Locate the cell with the specified text and output its [x, y] center coordinate. 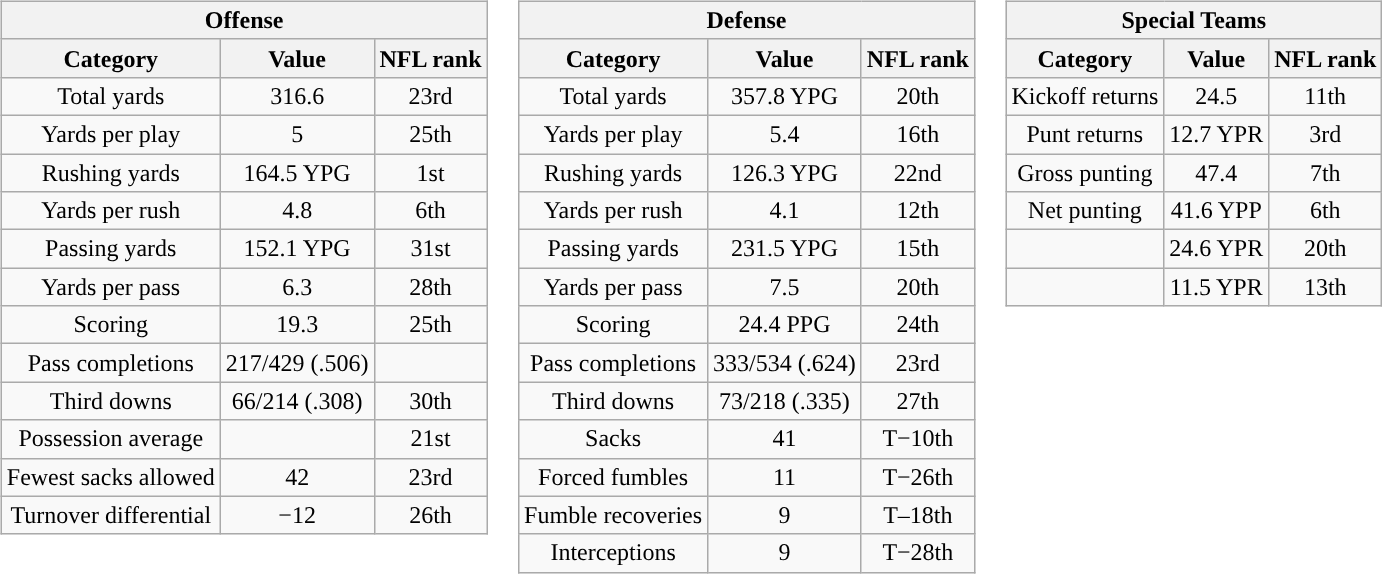
31st [430, 249]
41 [785, 439]
T−26th [918, 477]
T−10th [918, 439]
Kickoff returns [1085, 96]
19.3 [297, 325]
1st [430, 173]
22nd [918, 173]
Possession average [110, 439]
26th [430, 515]
47.4 [1216, 173]
Offense [244, 20]
21st [430, 439]
357.8 YPG [785, 96]
12th [918, 211]
24.6 YPR [1216, 249]
27th [918, 401]
24.5 [1216, 96]
12.7 YPR [1216, 134]
Fewest sacks allowed [110, 477]
T–18th [918, 515]
Special Teams [1194, 20]
15th [918, 249]
4.8 [297, 211]
16th [918, 134]
66/214 (.308) [297, 401]
Interceptions [614, 553]
Net punting [1085, 211]
T−28th [918, 553]
5 [297, 134]
30th [430, 401]
Defense [747, 20]
13th [1326, 287]
Gross punting [1085, 173]
6.3 [297, 287]
126.3 YPG [785, 173]
11th [1326, 96]
316.6 [297, 96]
Punt returns [1085, 134]
164.5 YPG [297, 173]
24th [918, 325]
24.4 PPG [785, 325]
28th [430, 287]
Sacks [614, 439]
Forced fumbles [614, 477]
7th [1326, 173]
217/429 (.506) [297, 363]
231.5 YPG [785, 249]
5.4 [785, 134]
−12 [297, 515]
11.5 YPR [1216, 287]
73/218 (.335) [785, 401]
42 [297, 477]
4.1 [785, 211]
41.6 YPP [1216, 211]
333/534 (.624) [785, 363]
152.1 YPG [297, 249]
3rd [1326, 134]
Turnover differential [110, 515]
11 [785, 477]
7.5 [785, 287]
Fumble recoveries [614, 515]
